Return the [x, y] coordinate for the center point of the cell that contains the specified text.  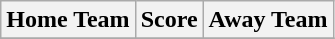
Away Team [268, 20]
Score [169, 20]
Home Team [68, 20]
